Extract the (X, Y) coordinate from the center of the cell holding the provided text.  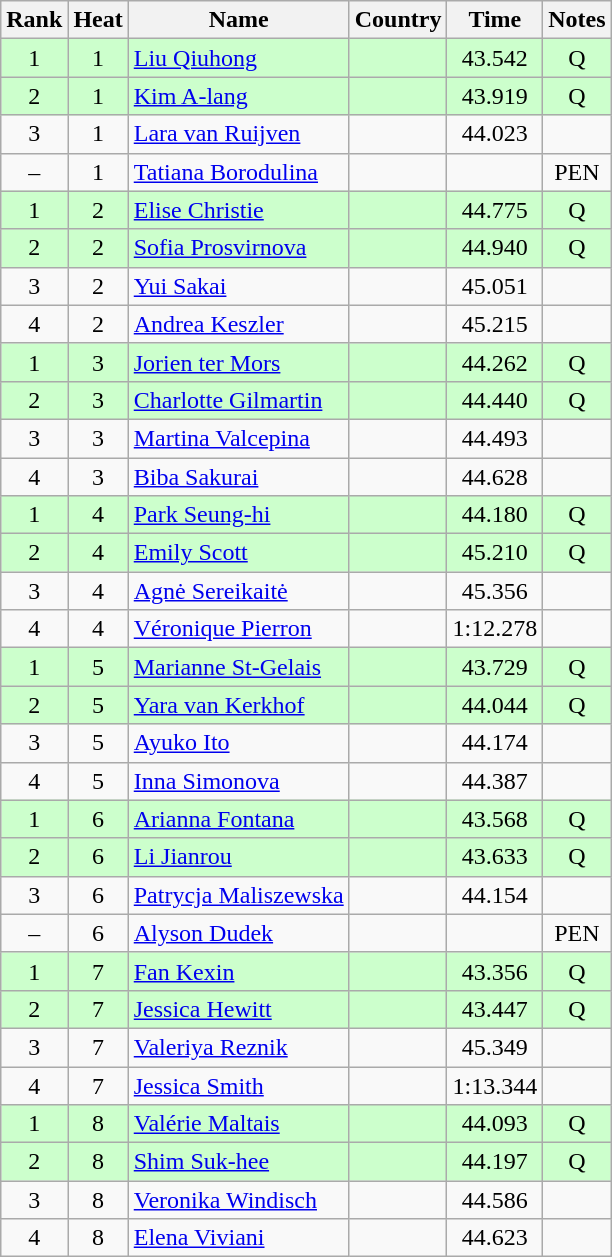
45.210 (495, 553)
Véronique Pierron (238, 629)
44.440 (495, 400)
43.633 (495, 857)
43.729 (495, 667)
44.197 (495, 1162)
1:12.278 (495, 629)
44.586 (495, 1200)
1:13.344 (495, 1085)
Sofia Prosvirnova (238, 248)
44.174 (495, 743)
Arianna Fontana (238, 819)
43.568 (495, 819)
45.215 (495, 324)
Alyson Dudek (238, 933)
Charlotte Gilmartin (238, 400)
Jorien ter Mors (238, 362)
Inna Simonova (238, 781)
45.356 (495, 591)
44.093 (495, 1124)
Jessica Smith (238, 1085)
Valeriya Reznik (238, 1047)
Andrea Keszler (238, 324)
Rank (34, 20)
44.154 (495, 895)
Martina Valcepina (238, 438)
Heat (98, 20)
44.628 (495, 477)
44.775 (495, 210)
Shim Suk-hee (238, 1162)
44.023 (495, 134)
Liu Qiuhong (238, 58)
Patrycja Maliszewska (238, 895)
44.493 (495, 438)
Biba Sakurai (238, 477)
Elise Christie (238, 210)
44.044 (495, 705)
Agnė Sereikaitė (238, 591)
44.387 (495, 781)
Park Seung-hi (238, 515)
Fan Kexin (238, 971)
Notes (577, 20)
Name (238, 20)
Jessica Hewitt (238, 1009)
Ayuko Ito (238, 743)
45.051 (495, 286)
43.356 (495, 971)
44.180 (495, 515)
Time (495, 20)
Emily Scott (238, 553)
Lara van Ruijven (238, 134)
45.349 (495, 1047)
Li Jianrou (238, 857)
43.447 (495, 1009)
44.262 (495, 362)
Yui Sakai (238, 286)
Kim A-lang (238, 96)
43.542 (495, 58)
Yara van Kerkhof (238, 705)
43.919 (495, 96)
Country (398, 20)
Tatiana Borodulina (238, 172)
44.623 (495, 1238)
Elena Viviani (238, 1238)
Valérie Maltais (238, 1124)
Veronika Windisch (238, 1200)
44.940 (495, 248)
Marianne St-Gelais (238, 667)
